Pinpoint the cell where the given text exists, returning its [x, y] midpoint coordinate. 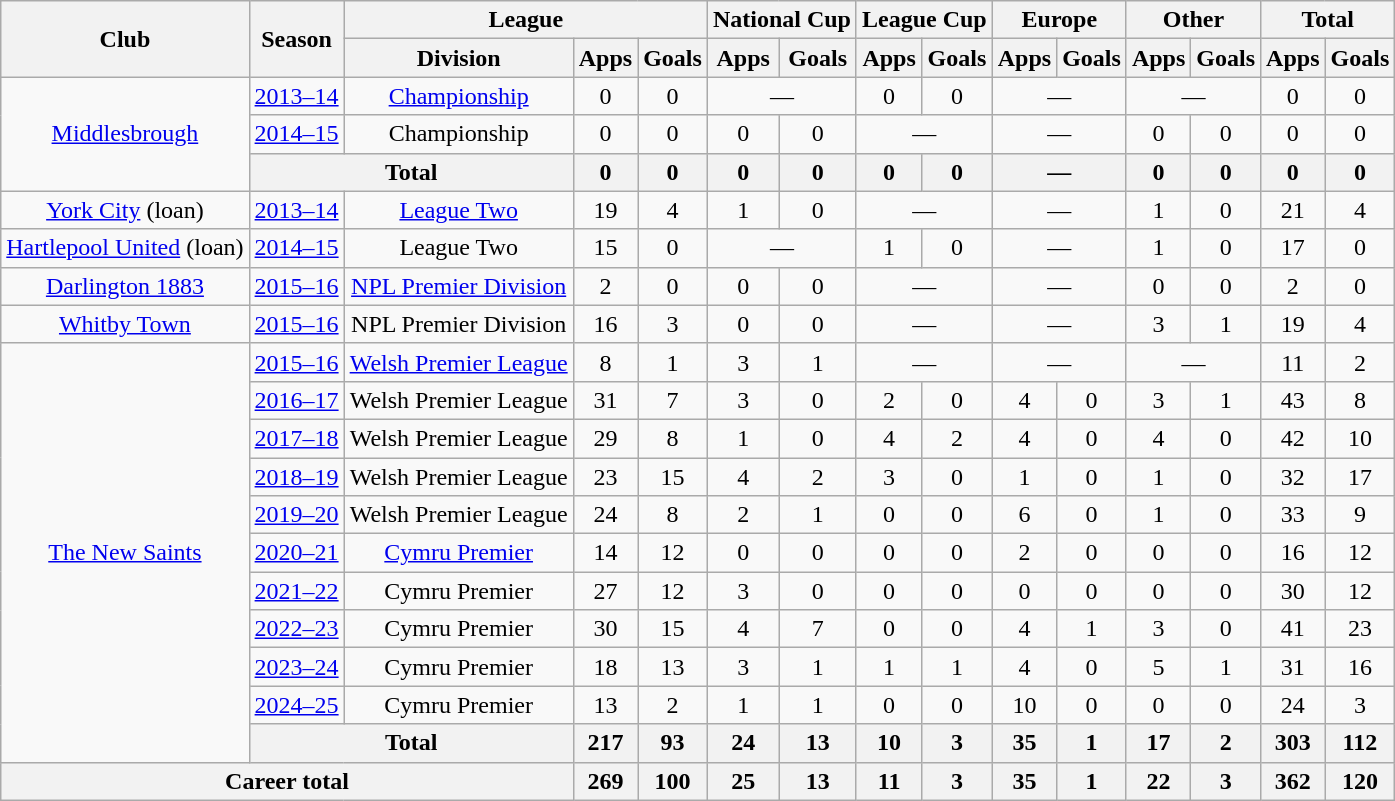
100 [673, 781]
2022–23 [296, 629]
2024–25 [296, 705]
27 [605, 591]
Career total [287, 781]
Division [458, 58]
6 [1024, 515]
Club [125, 39]
5 [1158, 667]
2017–18 [296, 438]
303 [1293, 743]
29 [605, 438]
National Cup [782, 20]
25 [743, 781]
32 [1293, 477]
9 [1360, 515]
League Cup [924, 20]
Other [1193, 20]
269 [605, 781]
33 [1293, 515]
120 [1360, 781]
2021–22 [296, 591]
93 [673, 743]
Middlesbrough [125, 134]
2023–24 [296, 667]
41 [1293, 629]
21 [1293, 210]
42 [1293, 438]
Hartlepool United (loan) [125, 248]
217 [605, 743]
Darlington 1883 [125, 286]
2019–20 [296, 515]
2018–19 [296, 477]
The New Saints [125, 552]
York City (loan) [125, 210]
League [526, 20]
112 [1360, 743]
362 [1293, 781]
22 [1158, 781]
43 [1293, 400]
Europe [1059, 20]
18 [605, 667]
Season [296, 39]
2020–21 [296, 553]
14 [605, 553]
2016–17 [296, 400]
Whitby Town [125, 324]
